Extract the (X, Y) coordinate from the center of the cell holding the provided text.  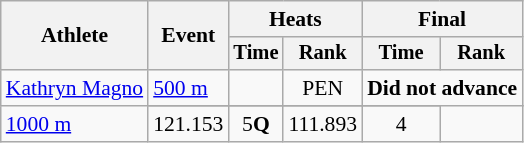
1000 m (74, 124)
Event (188, 36)
Heats (295, 19)
121.153 (188, 124)
PEN (322, 88)
5Q (256, 124)
4 (401, 124)
Athlete (74, 36)
Kathryn Magno (74, 88)
Final (442, 19)
111.893 (322, 124)
Did not advance (442, 88)
500 m (188, 88)
